Return (x, y) of the center of cell containing provided text 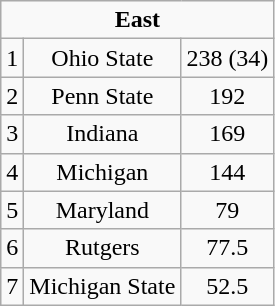
Rutgers (102, 248)
Indiana (102, 134)
79 (228, 210)
3 (12, 134)
Maryland (102, 210)
169 (228, 134)
Michigan (102, 172)
7 (12, 286)
238 (34) (228, 58)
4 (12, 172)
6 (12, 248)
Ohio State (102, 58)
77.5 (228, 248)
Michigan State (102, 286)
Penn State (102, 96)
144 (228, 172)
52.5 (228, 286)
2 (12, 96)
East (138, 20)
5 (12, 210)
1 (12, 58)
192 (228, 96)
